Search for the cell housing the specified text and yield its [x, y] center coordinate. 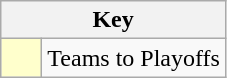
Key [114, 20]
Teams to Playoffs [134, 58]
